For the text-containing cell, return its midpoint in (X, Y) coordinate format. 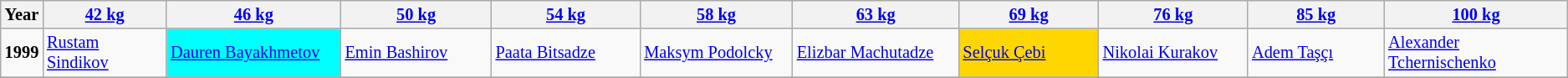
54 kg (566, 14)
Paata Bitsadze (566, 53)
76 kg (1173, 14)
42 kg (105, 14)
Nikolai Kurakov (1173, 53)
85 kg (1316, 14)
1999 (22, 53)
Alexander Tchernischenko (1476, 53)
100 kg (1476, 14)
Maksym Podolcky (716, 53)
Emin Bashirov (416, 53)
Year (22, 14)
Adem Taşçı (1316, 53)
Selçuk Çebi (1029, 53)
Rustam Sindikov (105, 53)
46 kg (253, 14)
Dauren Bayakhmetov (253, 53)
63 kg (876, 14)
Elizbar Machutadze (876, 53)
58 kg (716, 14)
50 kg (416, 14)
69 kg (1029, 14)
